Detect which cell encompasses the target text, then output its (X, Y) center coordinate. 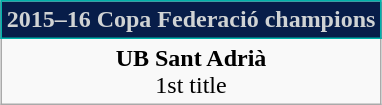
2015–16 Copa Federació champions (191, 20)
UB Sant Adrià1st title (191, 72)
